Pinpoint the cell where the given text exists, returning its (x, y) midpoint coordinate. 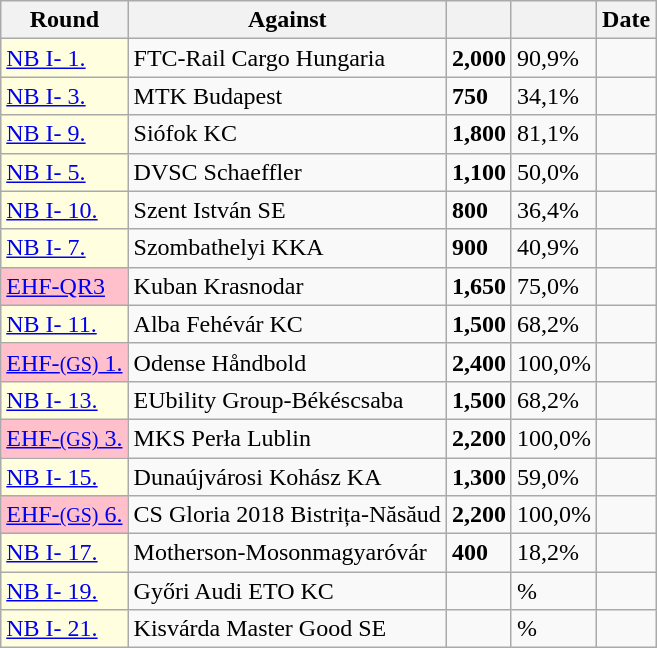
NB I- 11. (64, 324)
NB I- 10. (64, 210)
NB I- 9. (64, 134)
900 (478, 248)
NB I- 21. (64, 629)
34,1% (554, 96)
800 (478, 210)
Dunaújvárosi Kohász KA (287, 477)
Alba Fehévár KC (287, 324)
EHF-QR3 (64, 286)
FTC-Rail Cargo Hungaria (287, 58)
400 (478, 553)
Kuban Krasnodar (287, 286)
Odense Håndbold (287, 362)
18,2% (554, 553)
1,100 (478, 172)
1,800 (478, 134)
Szombathelyi KKA (287, 248)
NB I- 13. (64, 400)
Győri Audi ETO KC (287, 591)
Siófok KC (287, 134)
NB I- 17. (64, 553)
NB I- 7. (64, 248)
MKS Perła Lublin (287, 438)
81,1% (554, 134)
NB I- 19. (64, 591)
DVSC Schaeffler (287, 172)
Szent István SE (287, 210)
36,4% (554, 210)
Motherson-Mosonmagyaróvár (287, 553)
1,300 (478, 477)
750 (478, 96)
Kisvárda Master Good SE (287, 629)
EHF-(GS) 6. (64, 515)
50,0% (554, 172)
NB I- 5. (64, 172)
EHF-(GS) 1. (64, 362)
MTK Budapest (287, 96)
2,400 (478, 362)
Against (287, 20)
90,9% (554, 58)
1,650 (478, 286)
75,0% (554, 286)
40,9% (554, 248)
NB I- 3. (64, 96)
EUbility Group-Békéscsaba (287, 400)
Date (626, 20)
NB I- 15. (64, 477)
Round (64, 20)
2,000 (478, 58)
NB I- 1. (64, 58)
EHF-(GS) 3. (64, 438)
CS Gloria 2018 Bistrița-Năsăud (287, 515)
59,0% (554, 477)
